From the cell containing the given text, extract its center point as (x, y) coordinate. 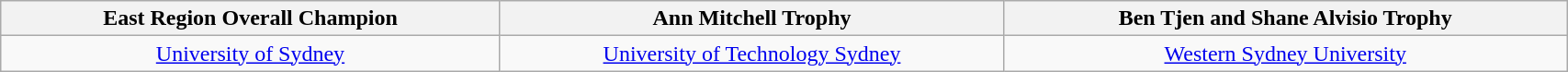
University of Sydney (250, 54)
University of Technology Sydney (751, 54)
Western Sydney University (1286, 54)
East Region Overall Champion (250, 18)
Ben Tjen and Shane Alvisio Trophy (1286, 18)
Ann Mitchell Trophy (751, 18)
